Return the [x, y] coordinate for the center point of the cell that contains the specified text.  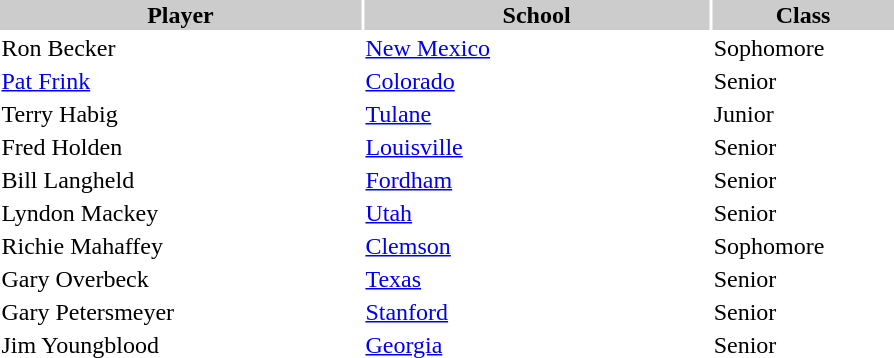
Fred Holden [180, 147]
Gary Petersmeyer [180, 312]
Utah [536, 213]
Tulane [536, 114]
Bill Langheld [180, 180]
Richie Mahaffey [180, 246]
New Mexico [536, 48]
Pat Frink [180, 81]
Louisville [536, 147]
Colorado [536, 81]
Gary Overbeck [180, 279]
Stanford [536, 312]
Class [803, 15]
Texas [536, 279]
Clemson [536, 246]
Fordham [536, 180]
Junior [803, 114]
Player [180, 15]
Terry Habig [180, 114]
School [536, 15]
Ron Becker [180, 48]
Lyndon Mackey [180, 213]
